Scan for the cell matching the given text and deliver its [x, y] coordinate at center. 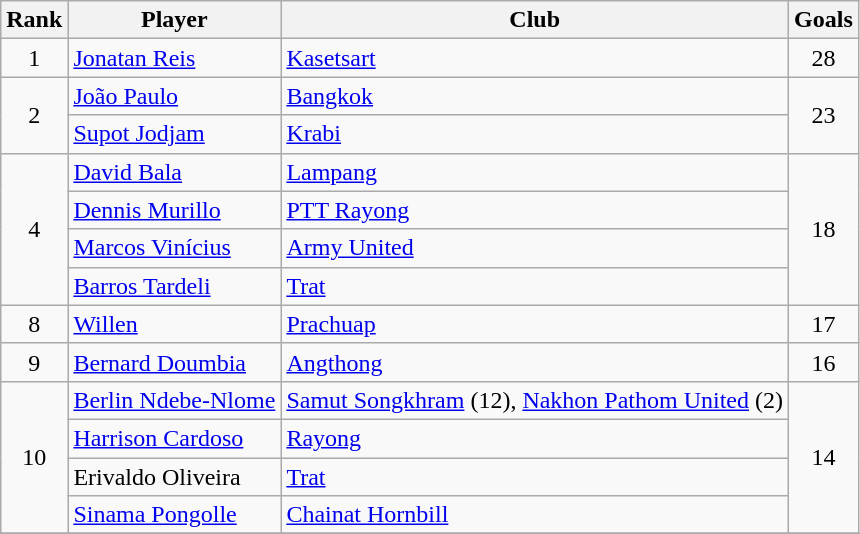
Sinama Pongolle [174, 515]
Berlin Ndebe-Nlome [174, 400]
Chainat Hornbill [535, 515]
Supot Jodjam [174, 134]
Harrison Cardoso [174, 438]
PTT Rayong [535, 210]
Dennis Murillo [174, 210]
Army United [535, 248]
Marcos Vinícius [174, 248]
8 [34, 324]
17 [824, 324]
Rank [34, 20]
David Bala [174, 172]
Kasetsart [535, 58]
Erivaldo Oliveira [174, 477]
Bangkok [535, 96]
Player [174, 20]
Samut Songkhram (12), Nakhon Pathom United (2) [535, 400]
Willen [174, 324]
Barros Tardeli [174, 286]
João Paulo [174, 96]
Goals [824, 20]
Prachuap [535, 324]
23 [824, 115]
Rayong [535, 438]
16 [824, 362]
Jonatan Reis [174, 58]
Bernard Doumbia [174, 362]
9 [34, 362]
Angthong [535, 362]
1 [34, 58]
4 [34, 229]
28 [824, 58]
18 [824, 229]
14 [824, 457]
Lampang [535, 172]
2 [34, 115]
Club [535, 20]
10 [34, 457]
Krabi [535, 134]
